Pinpoint the cell where the given text exists, returning its (x, y) midpoint coordinate. 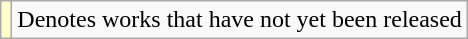
Denotes works that have not yet been released (240, 20)
